Return the [x, y] coordinate for the center point of the cell that contains the specified text.  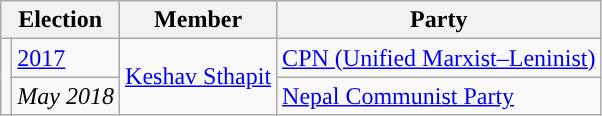
May 2018 [66, 96]
Nepal Communist Party [439, 96]
Election [60, 20]
CPN (Unified Marxist–Leninist) [439, 58]
Member [198, 20]
Party [439, 20]
2017 [66, 58]
Keshav Sthapit [198, 77]
